Pinpoint the cell where the given text exists, returning its [x, y] midpoint coordinate. 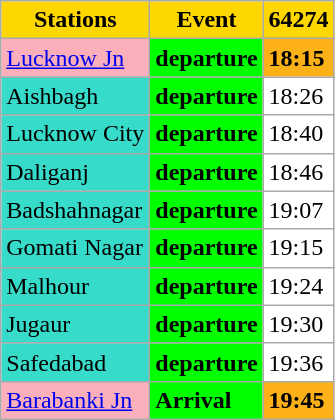
18:40 [298, 134]
18:46 [298, 172]
Barabanki Jn [76, 400]
Event [206, 20]
64274 [298, 20]
19:15 [298, 248]
Jugaur [76, 324]
Lucknow City [76, 134]
18:26 [298, 96]
Safedabad [76, 362]
19:24 [298, 286]
19:30 [298, 324]
Malhour [76, 286]
Lucknow Jn [76, 58]
Stations [76, 20]
Arrival [206, 400]
Badshahnagar [76, 210]
19:07 [298, 210]
19:45 [298, 400]
Daliganj [76, 172]
Aishbagh [76, 96]
18:15 [298, 58]
Gomati Nagar [76, 248]
19:36 [298, 362]
